Locate the cell with the specified text and output its (X, Y) center coordinate. 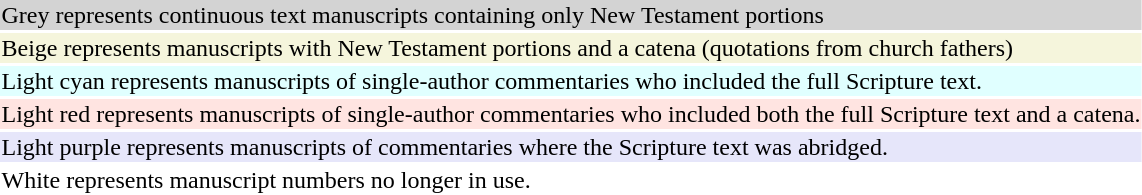
Light red represents manuscripts of single-author commentaries who included both the full Scripture text and a catena. (571, 114)
Beige represents manuscripts with New Testament portions and a catena (quotations from church fathers) (571, 48)
Grey represents continuous text manuscripts containing only New Testament portions (571, 15)
Light purple represents manuscripts of commentaries where the Scripture text was abridged. (571, 147)
Light cyan represents manuscripts of single-author commentaries who included the full Scripture text. (571, 81)
White represents manuscript numbers no longer in use. (571, 180)
